Pinpoint the cell where the given text exists, returning its [x, y] midpoint coordinate. 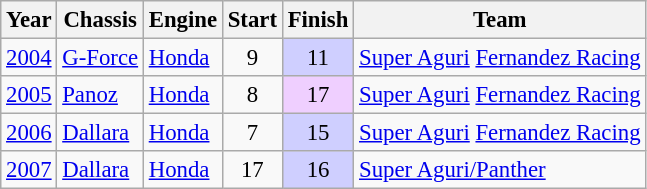
2006 [29, 133]
Super Aguri/Panther [500, 170]
2005 [29, 95]
9 [252, 58]
15 [318, 133]
Year [29, 20]
Start [252, 20]
2007 [29, 170]
2004 [29, 58]
G-Force [100, 58]
16 [318, 170]
Finish [318, 20]
11 [318, 58]
Chassis [100, 20]
7 [252, 133]
8 [252, 95]
Panoz [100, 95]
Team [500, 20]
Engine [182, 20]
